Identify which cell holds the provided text, then report its (x, y) central coordinate. 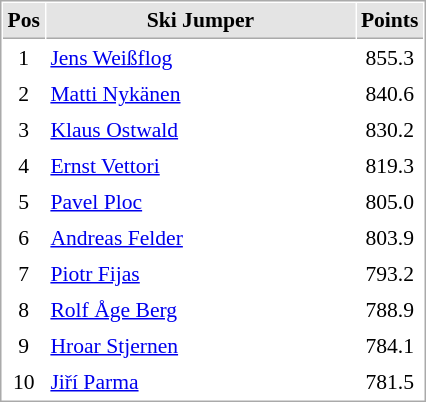
9 (24, 345)
7 (24, 273)
Pos (24, 21)
781.5 (390, 381)
Ernst Vettori (200, 165)
1 (24, 57)
8 (24, 309)
3 (24, 129)
793.2 (390, 273)
840.6 (390, 93)
855.3 (390, 57)
Andreas Felder (200, 237)
788.9 (390, 309)
Jiří Parma (200, 381)
Pavel Ploc (200, 201)
805.0 (390, 201)
4 (24, 165)
10 (24, 381)
Matti Nykänen (200, 93)
Klaus Ostwald (200, 129)
Hroar Stjernen (200, 345)
830.2 (390, 129)
803.9 (390, 237)
Rolf Åge Berg (200, 309)
Jens Weißflog (200, 57)
5 (24, 201)
6 (24, 237)
Piotr Fijas (200, 273)
819.3 (390, 165)
784.1 (390, 345)
Ski Jumper (200, 21)
Points (390, 21)
2 (24, 93)
